Find where the given text appears and provide that cell's center as (x, y) coordinate. 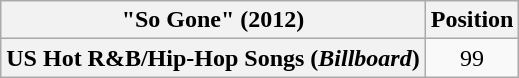
99 (472, 58)
Position (472, 20)
US Hot R&B/Hip-Hop Songs (Billboard) (213, 58)
"So Gone" (2012) (213, 20)
